Locate the cell with the specified text and output its [X, Y] center coordinate. 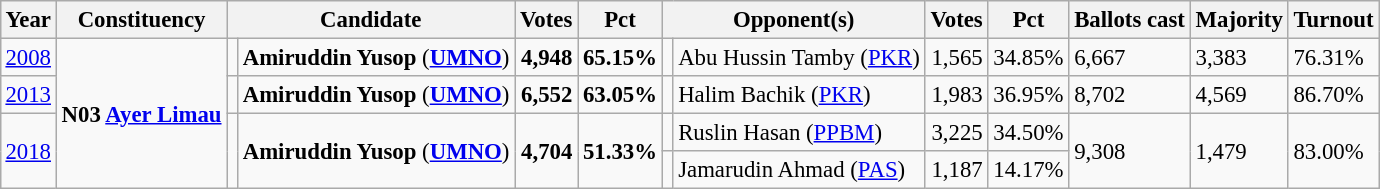
Ballots cast [1130, 20]
63.05% [620, 95]
8,702 [1130, 95]
3,225 [956, 133]
Jamarudin Ahmad (PAS) [799, 170]
34.50% [1028, 133]
14.17% [1028, 170]
6,552 [546, 95]
36.95% [1028, 95]
Constituency [142, 20]
76.31% [1334, 57]
34.85% [1028, 57]
1,187 [956, 170]
2008 [28, 57]
Year [28, 20]
2013 [28, 95]
4,704 [546, 152]
Candidate [371, 20]
Opponent(s) [794, 20]
4,569 [1239, 95]
Majority [1239, 20]
4,948 [546, 57]
N03 Ayer Limau [142, 113]
Abu Hussin Tamby (PKR) [799, 57]
83.00% [1334, 152]
3,383 [1239, 57]
Ruslin Hasan (PPBM) [799, 133]
51.33% [620, 152]
86.70% [1334, 95]
65.15% [620, 57]
Turnout [1334, 20]
9,308 [1130, 152]
Halim Bachik (PKR) [799, 95]
2018 [28, 152]
1,479 [1239, 152]
6,667 [1130, 57]
1,983 [956, 95]
1,565 [956, 57]
